Locate the cell with the specified text and output its [x, y] center coordinate. 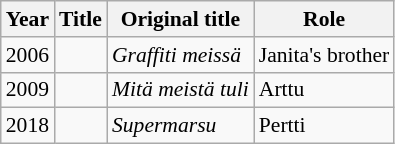
2006 [28, 55]
Pertti [324, 126]
Mitä meistä tuli [180, 90]
2018 [28, 126]
Title [80, 19]
Original title [180, 19]
Arttu [324, 90]
Graffiti meissä [180, 55]
Janita's brother [324, 55]
Supermarsu [180, 126]
2009 [28, 90]
Role [324, 19]
Year [28, 19]
